Extract the [X, Y] coordinate from the center of the cell holding the provided text.  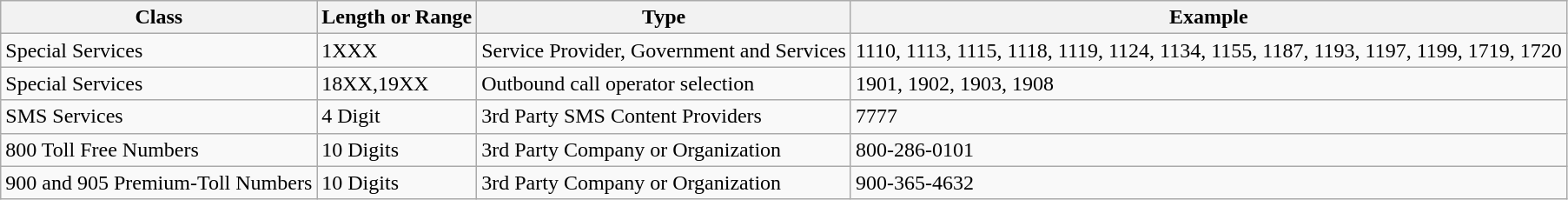
900-365-4632 [1208, 183]
4 Digit [397, 117]
1901, 1902, 1903, 1908 [1208, 83]
Example [1208, 17]
900 and 905 Premium-Toll Numbers [159, 183]
800-286-0101 [1208, 150]
Service Provider, Government and Services [664, 50]
1XXX [397, 50]
7777 [1208, 117]
Type [664, 17]
1110, 1113, 1115, 1118, 1119, 1124, 1134, 1155, 1187, 1193, 1197, 1199, 1719, 1720 [1208, 50]
Class [159, 17]
Length or Range [397, 17]
Outbound call operator selection [664, 83]
3rd Party SMS Content Providers [664, 117]
18XX,19XX [397, 83]
SMS Services [159, 117]
800 Toll Free Numbers [159, 150]
